Locate the cell with the specified text and output its [x, y] center coordinate. 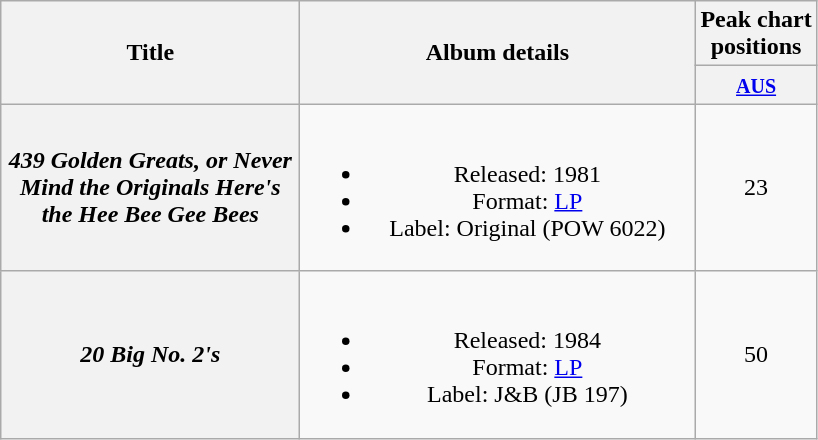
Released: 1984Format: LPLabel: J&B (JB 197) [498, 354]
Title [150, 52]
23 [756, 188]
AUS [756, 85]
Released: 1981Format: LPLabel: Original (POW 6022) [498, 188]
50 [756, 354]
20 Big No. 2's [150, 354]
Peak chartpositions [756, 34]
Album details [498, 52]
439 Golden Greats, or Never Mind the Originals Here's the Hee Bee Gee Bees [150, 188]
